Return [X, Y] of the center of cell containing provided text 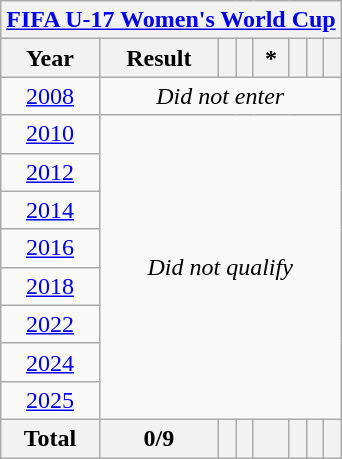
Did not qualify [220, 267]
2024 [50, 362]
FIFA U-17 Women's World Cup [171, 20]
2008 [50, 96]
0/9 [158, 438]
2014 [50, 210]
* [271, 58]
2025 [50, 400]
2018 [50, 286]
Result [158, 58]
2010 [50, 134]
Did not enter [220, 96]
2022 [50, 324]
2016 [50, 248]
Year [50, 58]
2012 [50, 172]
Total [50, 438]
